From the cell containing the given text, extract its center point as [X, Y] coordinate. 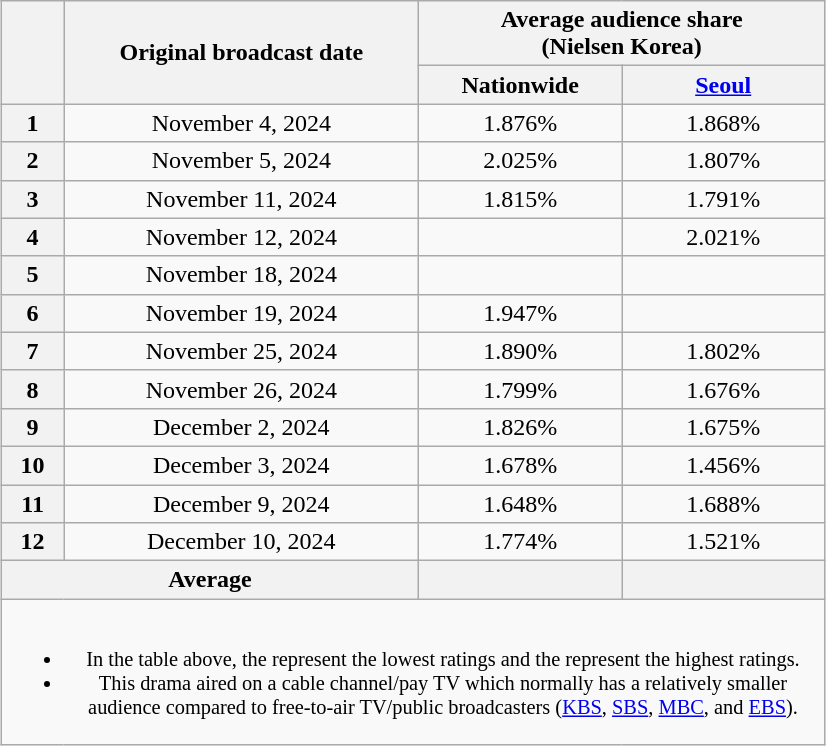
1.676% [724, 389]
November 12, 2024 [242, 237]
November 26, 2024 [242, 389]
Average audience share(Nielsen Korea) [622, 34]
Seoul [724, 85]
Nationwide [520, 85]
December 9, 2024 [242, 503]
Average [210, 580]
2.025% [520, 161]
1.802% [724, 351]
2 [32, 161]
3 [32, 199]
1.521% [724, 542]
1.807% [724, 161]
November 4, 2024 [242, 123]
November 18, 2024 [242, 275]
2.021% [724, 237]
1.876% [520, 123]
1.868% [724, 123]
December 10, 2024 [242, 542]
1.826% [520, 427]
November 25, 2024 [242, 351]
4 [32, 237]
December 2, 2024 [242, 427]
Original broadcast date [242, 52]
December 3, 2024 [242, 465]
6 [32, 313]
9 [32, 427]
1.890% [520, 351]
1.791% [724, 199]
November 11, 2024 [242, 199]
8 [32, 389]
1.947% [520, 313]
12 [32, 542]
1.774% [520, 542]
5 [32, 275]
11 [32, 503]
10 [32, 465]
1.456% [724, 465]
1 [32, 123]
1.675% [724, 427]
November 19, 2024 [242, 313]
November 5, 2024 [242, 161]
1.815% [520, 199]
1.799% [520, 389]
7 [32, 351]
1.648% [520, 503]
1.678% [520, 465]
1.688% [724, 503]
